Determine the (X, Y) coordinate at the center of the cell enclosing the given text.  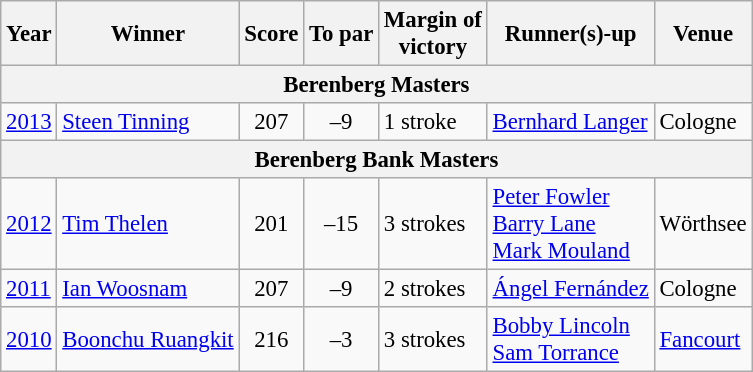
Venue (703, 34)
Bernhard Langer (570, 122)
2013 (29, 122)
3 strokes (434, 224)
2 strokes (434, 289)
Wörthsee (703, 224)
Runner(s)-up (570, 34)
1 stroke (434, 122)
Winner (148, 34)
201 (272, 224)
Margin ofvictory (434, 34)
2011 (29, 289)
Peter Fowler Barry Lane Mark Mouland (570, 224)
Tim Thelen (148, 224)
Ángel Fernández (570, 289)
Score (272, 34)
–15 (342, 224)
Steen Tinning (148, 122)
Ian Woosnam (148, 289)
Berenberg Bank Masters (376, 160)
Year (29, 34)
To par (342, 34)
2012 (29, 224)
Berenberg Masters (376, 85)
